Search for the cell housing the specified text and yield its (X, Y) center coordinate. 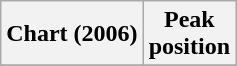
Chart (2006) (72, 34)
Peakposition (189, 34)
